Find where the given text appears and provide that cell's center as [x, y] coordinate. 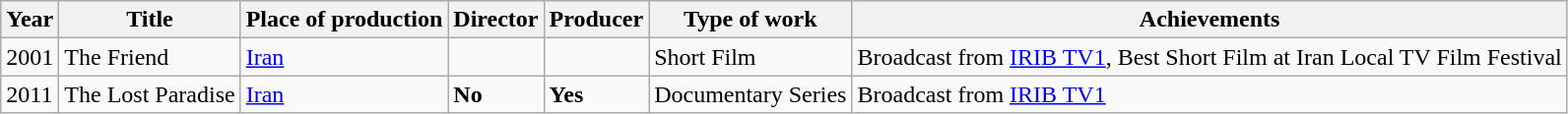
Achievements [1209, 20]
Broadcast from IRIB TV1 [1209, 94]
Yes [597, 94]
No [496, 94]
Type of work [751, 20]
The Friend [150, 57]
Producer [597, 20]
2011 [30, 94]
The Lost Paradise [150, 94]
Place of production [345, 20]
Documentary Series [751, 94]
Year [30, 20]
Short Film [751, 57]
Title [150, 20]
2001 [30, 57]
Director [496, 20]
Broadcast from IRIB TV1, Best Short Film at Iran Local TV Film Festival [1209, 57]
